Identify which cell holds the provided text, then report its (x, y) central coordinate. 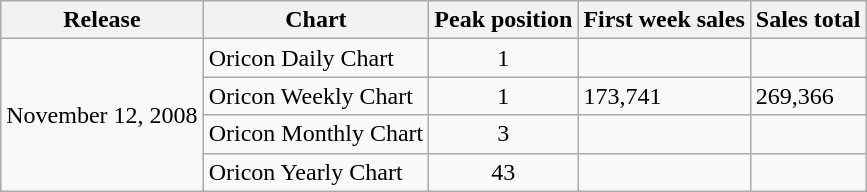
269,366 (808, 96)
Peak position (504, 20)
Sales total (808, 20)
November 12, 2008 (102, 115)
3 (504, 134)
Oricon Monthly Chart (316, 134)
Oricon Weekly Chart (316, 96)
Chart (316, 20)
Oricon Yearly Chart (316, 172)
First week sales (664, 20)
43 (504, 172)
173,741 (664, 96)
Oricon Daily Chart (316, 58)
Release (102, 20)
